Pinpoint the cell where the given text exists, returning its (X, Y) midpoint coordinate. 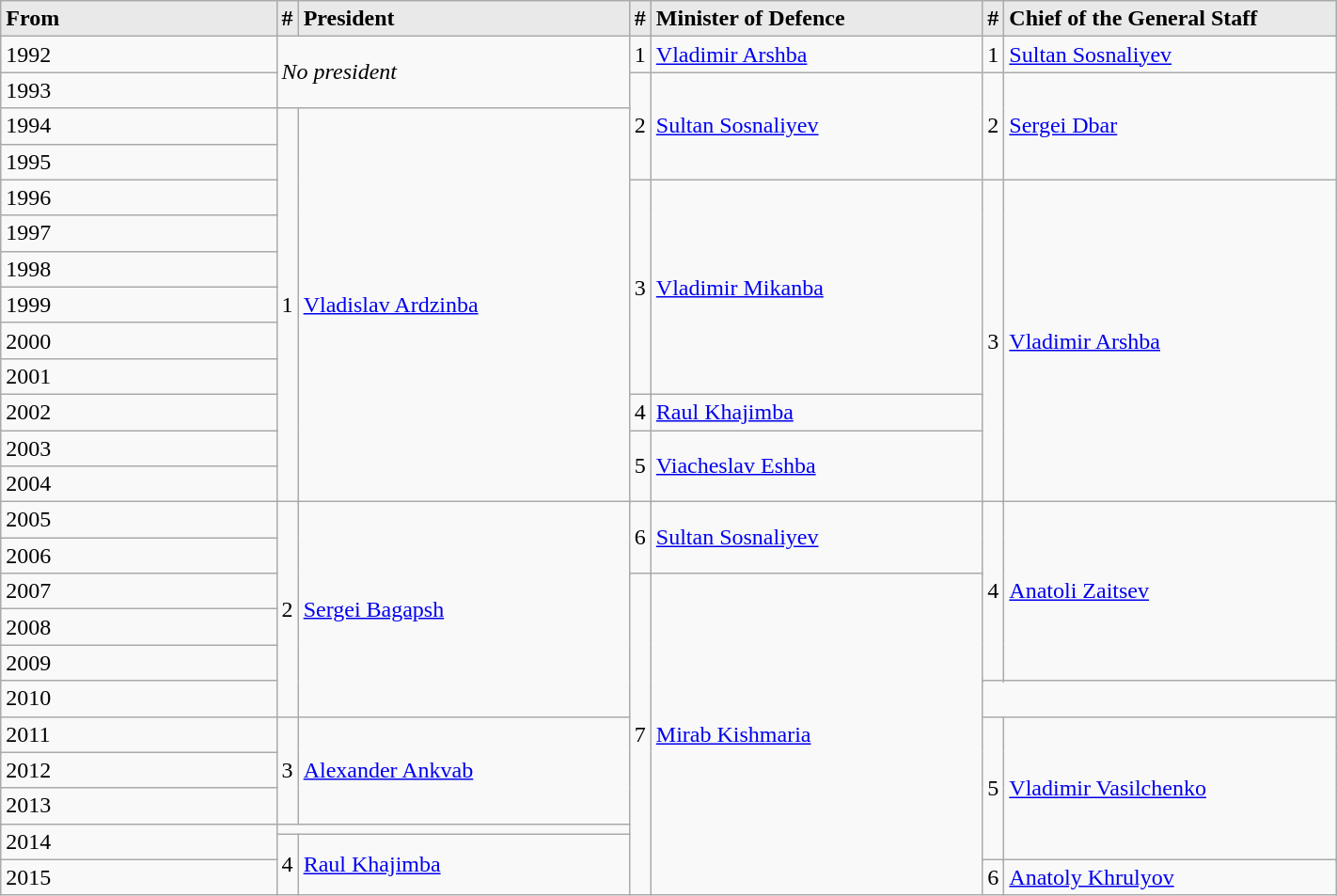
2007 (139, 591)
From (139, 19)
Alexander Ankvab (464, 770)
1999 (139, 305)
2009 (139, 663)
1992 (139, 55)
2004 (139, 484)
2002 (139, 412)
No president (453, 72)
2008 (139, 627)
1998 (139, 269)
Anatoly Khrulyov (1170, 877)
1996 (139, 197)
2015 (139, 877)
2006 (139, 556)
President (464, 19)
Viacheslav Eshba (816, 466)
Sergei Dbar (1170, 126)
1995 (139, 162)
2001 (139, 376)
2014 (139, 841)
Chief of the General Staff (1170, 19)
Vladislav Ardzinba (464, 305)
Mirab Kishmaria (816, 735)
2012 (139, 770)
Vladimir Vasilchenko (1170, 788)
2005 (139, 520)
Anatoli Zaitsev (1170, 591)
2003 (139, 448)
2013 (139, 806)
2000 (139, 340)
1997 (139, 233)
1994 (139, 126)
1993 (139, 90)
2010 (139, 699)
Minister of Defence (816, 19)
Sergei Bagapsh (464, 609)
2011 (139, 734)
7 (639, 735)
Vladimir Mikanba (816, 287)
